From the cell containing the given text, extract its center point as [X, Y] coordinate. 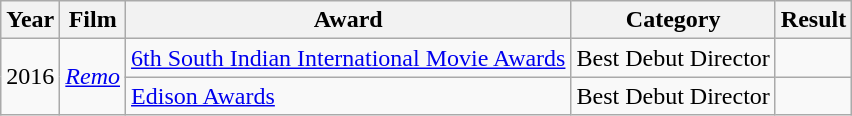
Year [30, 20]
Remo [93, 77]
Film [93, 20]
Category [673, 20]
Edison Awards [348, 96]
Result [813, 20]
2016 [30, 77]
6th South Indian International Movie Awards [348, 58]
Award [348, 20]
